Provide the (X, Y) coordinate of the cell's center where the given text is located.  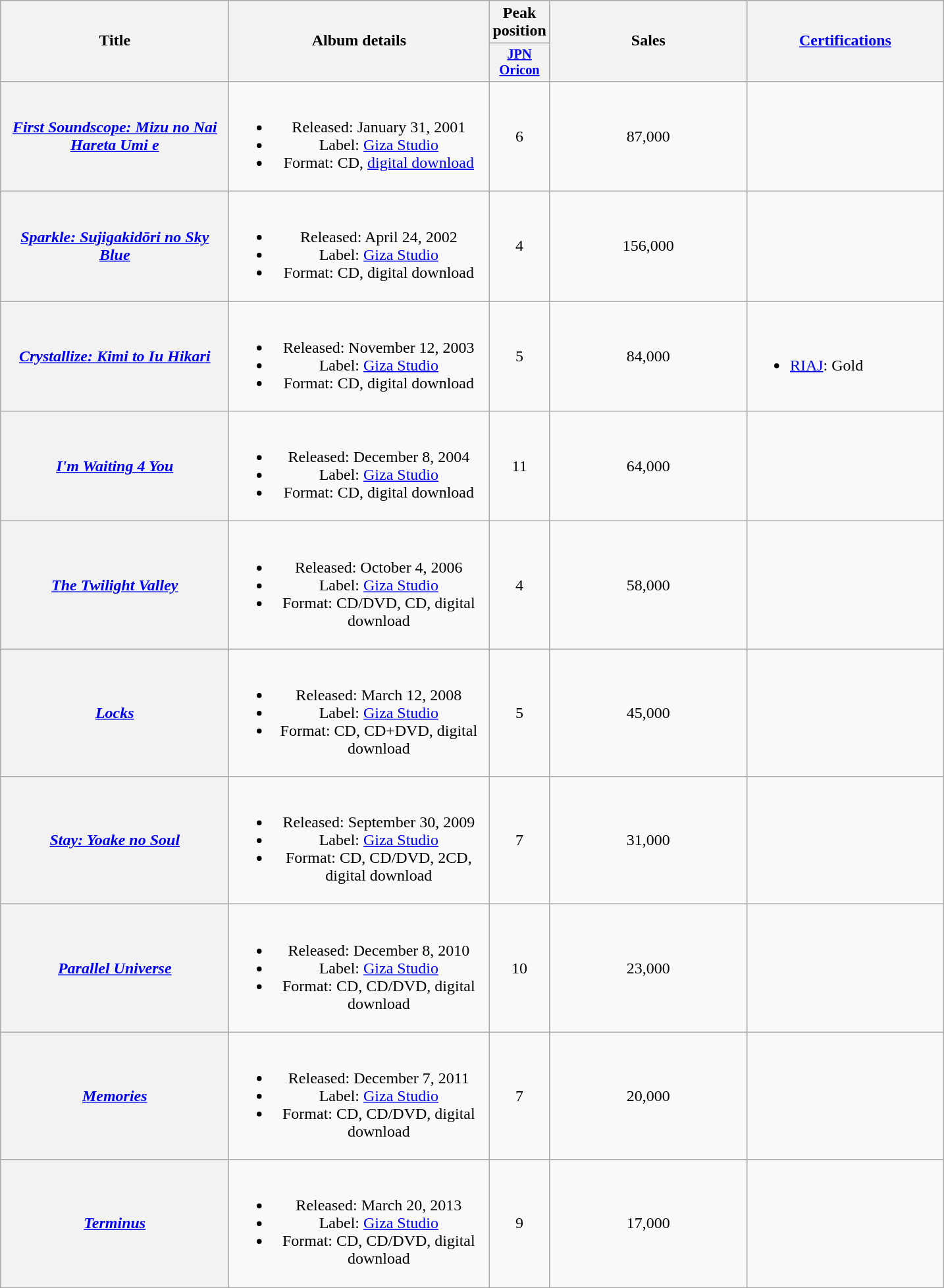
Released: December 7, 2011Label: Giza StudioFormat: CD, CD/DVD, digital download (359, 1096)
6 (519, 136)
84,000 (648, 357)
17,000 (648, 1224)
Memories (115, 1096)
Released: October 4, 2006Label: Giza StudioFormat: CD/DVD, CD, digital download (359, 585)
I'm Waiting 4 You (115, 466)
20,000 (648, 1096)
Released: November 12, 2003Label: Giza StudioFormat: CD, digital download (359, 357)
Stay: Yoake no Soul (115, 840)
45,000 (648, 713)
Title (115, 41)
JPNOricon (519, 63)
23,000 (648, 968)
Album details (359, 41)
Locks (115, 713)
RIAJ: Gold (845, 357)
Terminus (115, 1224)
Released: December 8, 2010Label: Giza StudioFormat: CD, CD/DVD, digital download (359, 968)
First Soundscope: Mizu no Nai Hareta Umi e (115, 136)
Peak position (519, 22)
Released: March 12, 2008Label: Giza StudioFormat: CD, CD+DVD, digital download (359, 713)
Released: September 30, 2009Label: Giza StudioFormat: CD, CD/DVD, 2CD, digital download (359, 840)
Released: March 20, 2013Label: Giza StudioFormat: CD, CD/DVD, digital download (359, 1224)
Parallel Universe (115, 968)
Sales (648, 41)
Sparkle: Sujigakidōri no Sky Blue (115, 246)
58,000 (648, 585)
Released: December 8, 2004Label: Giza StudioFormat: CD, digital download (359, 466)
Released: April 24, 2002Label: Giza StudioFormat: CD, digital download (359, 246)
The Twilight Valley (115, 585)
87,000 (648, 136)
Certifications (845, 41)
11 (519, 466)
64,000 (648, 466)
Released: January 31, 2001Label: Giza StudioFormat: CD, digital download (359, 136)
31,000 (648, 840)
Crystallize: Kimi to Iu Hikari (115, 357)
9 (519, 1224)
156,000 (648, 246)
10 (519, 968)
